Determine the [x, y] coordinate at the center of the cell enclosing the given text.  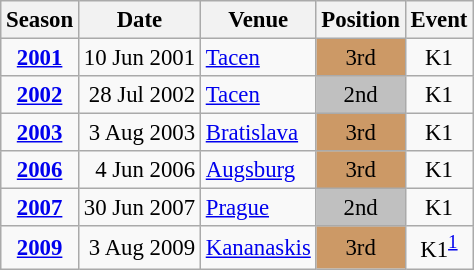
Position [360, 20]
Event [439, 20]
3 Aug 2003 [139, 133]
Augsburg [258, 170]
Bratislava [258, 133]
2001 [40, 58]
Prague [258, 208]
2009 [40, 247]
2003 [40, 133]
2007 [40, 208]
2002 [40, 95]
Season [40, 20]
2006 [40, 170]
30 Jun 2007 [139, 208]
28 Jul 2002 [139, 95]
4 Jun 2006 [139, 170]
K11 [439, 247]
Kananaskis [258, 247]
3 Aug 2009 [139, 247]
Venue [258, 20]
10 Jun 2001 [139, 58]
Date [139, 20]
